Extract the [x, y] coordinate from the center of the cell holding the provided text.  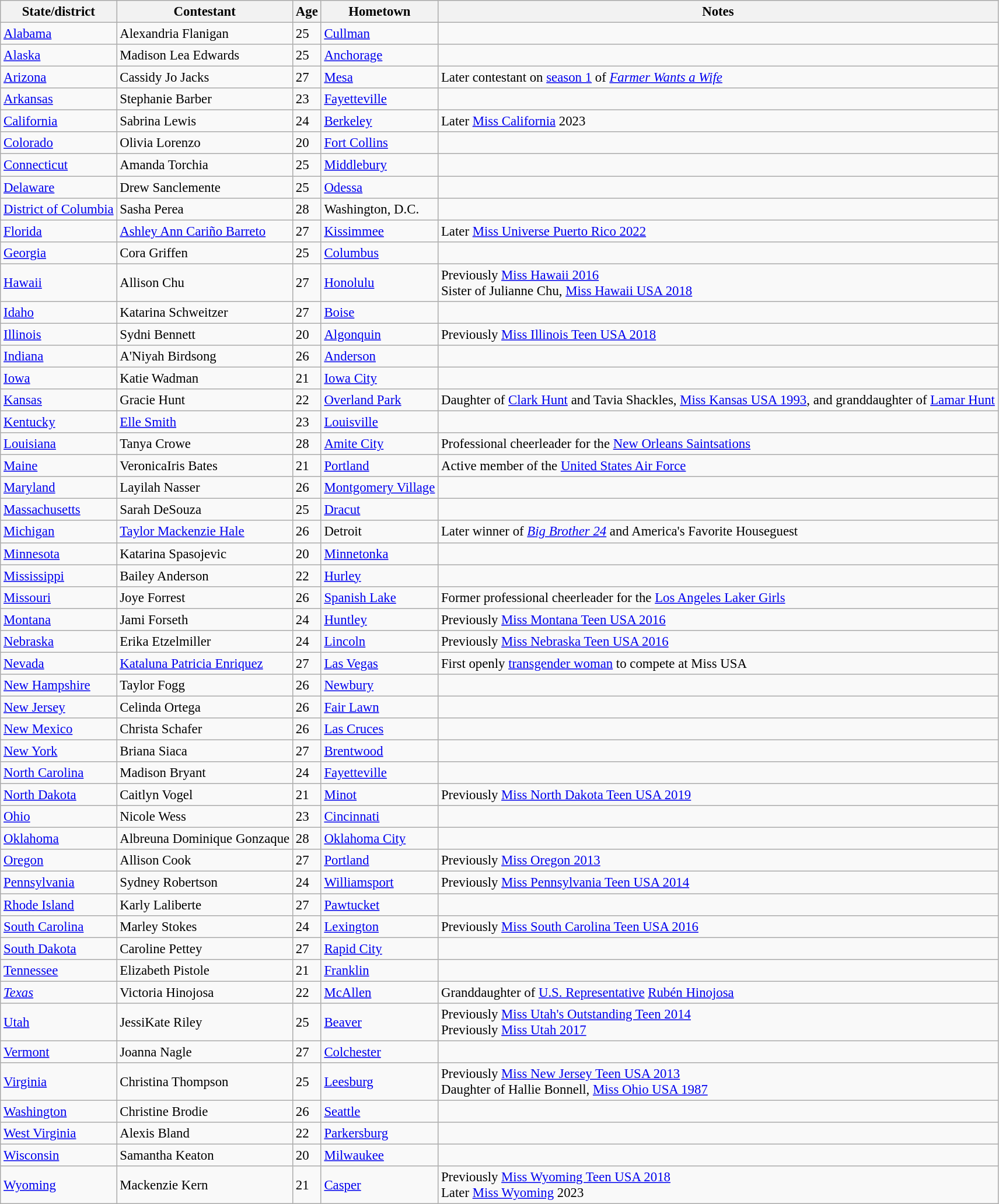
Pawtucket [379, 905]
Samantha Keaton [205, 1156]
Allison Chu [205, 282]
Nebraska [58, 642]
Middlebury [379, 165]
Vermont [58, 1052]
Oklahoma City [379, 839]
Madison Lea Edwards [205, 55]
Leesburg [379, 1081]
Taylor Mackenzie Hale [205, 532]
Mesa [379, 78]
Sydney Robertson [205, 883]
Massachusetts [58, 510]
Detroit [379, 532]
Previously Miss Montana Teen USA 2016 [718, 619]
Oklahoma [58, 839]
Stephanie Barber [205, 99]
Previously Miss Utah's Outstanding Teen 2014Previously Miss Utah 2017 [718, 1022]
Amanda Torchia [205, 165]
Previously Miss Nebraska Teen USA 2016 [718, 642]
West Virginia [58, 1133]
Joye Forrest [205, 597]
Kentucky [58, 422]
Wyoming [58, 1185]
Oregon [58, 860]
Drew Sanclemente [205, 187]
Later Miss California 2023 [718, 121]
Previously Miss Hawaii 2016Sister of Julianne Chu, Miss Hawaii USA 2018 [718, 282]
Utah [58, 1022]
Lexington [379, 926]
Katarina Spasojevic [205, 554]
New York [58, 751]
Georgia [58, 253]
Kansas [58, 400]
Illinois [58, 334]
Alexis Bland [205, 1133]
Wisconsin [58, 1156]
Maine [58, 466]
Florida [58, 231]
Briana Siaca [205, 751]
Karly Laliberte [205, 905]
Minnesota [58, 554]
Professional cheerleader for the New Orleans Saintsations [718, 444]
Montgomery Village [379, 488]
District of Columbia [58, 209]
Hometown [379, 12]
Casper [379, 1185]
Texas [58, 992]
Cullman [379, 34]
Anchorage [379, 55]
Sarah DeSouza [205, 510]
Fort Collins [379, 143]
Newbury [379, 685]
Iowa [58, 378]
Virginia [58, 1081]
Caitlyn Vogel [205, 795]
Nevada [58, 663]
North Carolina [58, 773]
Beaver [379, 1022]
Alabama [58, 34]
Age [307, 12]
Previously Miss Oregon 2013 [718, 860]
New Hampshire [58, 685]
Previously Miss South Carolina Teen USA 2016 [718, 926]
Ohio [58, 817]
Cincinnati [379, 817]
Louisville [379, 422]
Colchester [379, 1052]
Previously Miss North Dakota Teen USA 2019 [718, 795]
Previously Miss Pennsylvania Teen USA 2014 [718, 883]
Bailey Anderson [205, 576]
Delaware [58, 187]
Alaska [58, 55]
Anderson [379, 356]
Honolulu [379, 282]
Ashley Ann Cariño Barreto [205, 231]
Sabrina Lewis [205, 121]
Celinda Ortega [205, 707]
Elle Smith [205, 422]
Tennessee [58, 970]
Previously Miss New Jersey Teen USA 2013Daughter of Hallie Bonnell, Miss Ohio USA 1987 [718, 1081]
Marley Stokes [205, 926]
Nicole Wess [205, 817]
Kissimmee [379, 231]
Connecticut [58, 165]
Sasha Perea [205, 209]
Brentwood [379, 751]
Hawaii [58, 282]
Kataluna Patricia Enriquez [205, 663]
Christa Schafer [205, 729]
Joanna Nagle [205, 1052]
Katie Wadman [205, 378]
Layilah Nasser [205, 488]
Parkersburg [379, 1133]
Las Vegas [379, 663]
Cora Griffen [205, 253]
Jami Forseth [205, 619]
Rhode Island [58, 905]
Pennsylvania [58, 883]
Notes [718, 12]
Christina Thompson [205, 1081]
Olivia Lorenzo [205, 143]
Contestant [205, 12]
Las Cruces [379, 729]
Indiana [58, 356]
Previously Miss Illinois Teen USA 2018 [718, 334]
Hurley [379, 576]
California [58, 121]
Alexandria Flanigan [205, 34]
Arkansas [58, 99]
Daughter of Clark Hunt and Tavia Shackles, Miss Kansas USA 1993, and granddaughter of Lamar Hunt [718, 400]
Iowa City [379, 378]
Odessa [379, 187]
New Mexico [58, 729]
South Carolina [58, 926]
Idaho [58, 313]
Previously Miss Wyoming Teen USA 2018Later Miss Wyoming 2023 [718, 1185]
Erika Etzelmiller [205, 642]
Minot [379, 795]
Columbus [379, 253]
Maryland [58, 488]
Later contestant on season 1 of Farmer Wants a Wife [718, 78]
Spanish Lake [379, 597]
Victoria Hinojosa [205, 992]
Tanya Crowe [205, 444]
Minnetonka [379, 554]
Mississippi [58, 576]
Later winner of Big Brother 24 and America's Favorite Houseguest [718, 532]
Later Miss Universe Puerto Rico 2022 [718, 231]
Dracut [379, 510]
Taylor Fogg [205, 685]
Albreuna Dominique Gonzaque [205, 839]
Mackenzie Kern [205, 1185]
Williamsport [379, 883]
Arizona [58, 78]
Active member of the United States Air Force [718, 466]
Overland Park [379, 400]
Seattle [379, 1111]
Berkeley [379, 121]
Michigan [58, 532]
Missouri [58, 597]
Montana [58, 619]
Allison Cook [205, 860]
Madison Bryant [205, 773]
A'Niyah Birdsong [205, 356]
Washington, D.C. [379, 209]
Huntley [379, 619]
Colorado [58, 143]
Christine Brodie [205, 1111]
Lincoln [379, 642]
Franklin [379, 970]
Former professional cheerleader for the Los Angeles Laker Girls [718, 597]
North Dakota [58, 795]
Fair Lawn [379, 707]
Algonquin [379, 334]
Caroline Pettey [205, 949]
First openly transgender woman to compete at Miss USA [718, 663]
Elizabeth Pistole [205, 970]
South Dakota [58, 949]
Sydni Bennett [205, 334]
State/district [58, 12]
Louisiana [58, 444]
Katarina Schweitzer [205, 313]
New Jersey [58, 707]
Gracie Hunt [205, 400]
Milwaukee [379, 1156]
Cassidy Jo Jacks [205, 78]
Boise [379, 313]
Granddaughter of U.S. Representative Rubén Hinojosa [718, 992]
McAllen [379, 992]
Rapid City [379, 949]
JessiKate Riley [205, 1022]
VeronicaIris Bates [205, 466]
Amite City [379, 444]
Washington [58, 1111]
